Find where the given text appears and provide that cell's center as (x, y) coordinate. 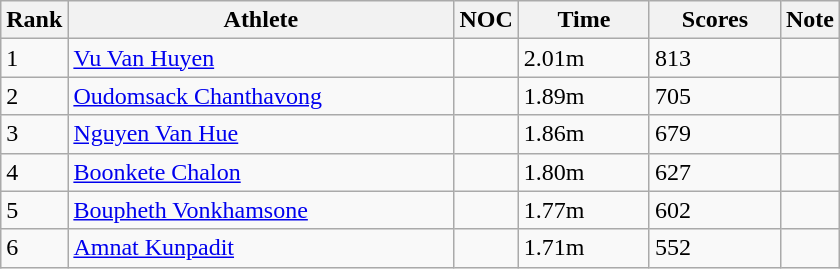
813 (714, 58)
3 (34, 134)
2.01m (584, 58)
Oudomsack Chanthavong (261, 96)
705 (714, 96)
602 (714, 210)
1.89m (584, 96)
Nguyen Van Hue (261, 134)
Scores (714, 20)
Boonkete Chalon (261, 172)
627 (714, 172)
1.71m (584, 248)
1.86m (584, 134)
1.77m (584, 210)
1.80m (584, 172)
552 (714, 248)
Amnat Kunpadit (261, 248)
Boupheth Vonkhamsone (261, 210)
Time (584, 20)
1 (34, 58)
679 (714, 134)
5 (34, 210)
4 (34, 172)
Rank (34, 20)
Vu Van Huyen (261, 58)
Note (810, 20)
Athlete (261, 20)
2 (34, 96)
NOC (486, 20)
6 (34, 248)
